Find where the given text appears and provide that cell's center as [x, y] coordinate. 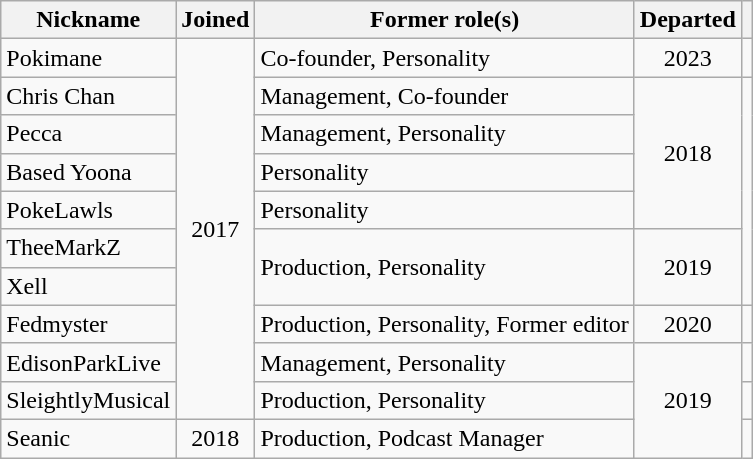
Nickname [88, 20]
Joined [216, 20]
2020 [688, 324]
Pecca [88, 134]
Pokimane [88, 58]
Based Yoona [88, 172]
Departed [688, 20]
Xell [88, 286]
2017 [216, 230]
PokeLawls [88, 210]
Seanic [88, 438]
SleightlyMusical [88, 400]
Management, Co-founder [444, 96]
TheeMarkZ [88, 248]
Fedmyster [88, 324]
Production, Podcast Manager [444, 438]
Former role(s) [444, 20]
Chris Chan [88, 96]
Production, Personality, Former editor [444, 324]
2023 [688, 58]
EdisonParkLive [88, 362]
Co-founder, Personality [444, 58]
